Identify which cell holds the provided text, then report its (X, Y) central coordinate. 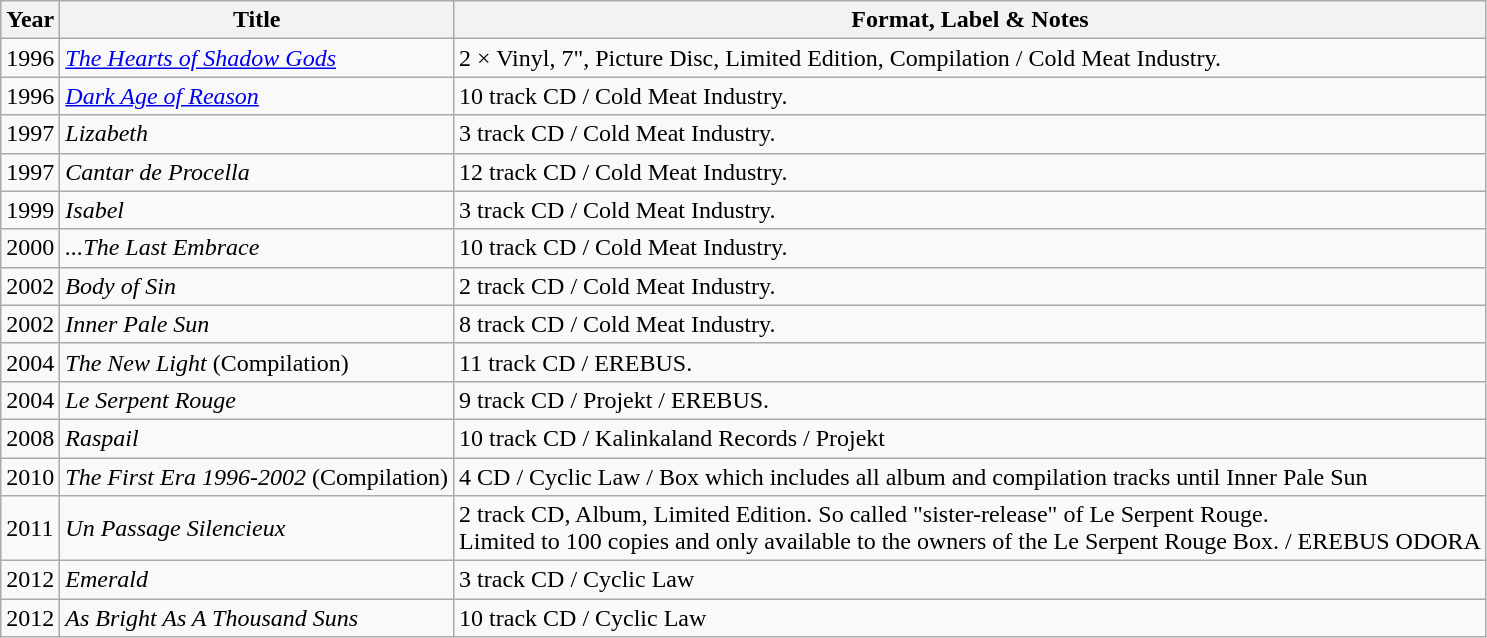
2011 (30, 528)
Emerald (257, 580)
...The Last Embrace (257, 248)
1999 (30, 210)
Le Serpent Rouge (257, 400)
2 × Vinyl, 7", Picture Disc, Limited Edition, Compilation / Cold Meat Industry. (970, 58)
Inner Pale Sun (257, 324)
Dark Age of Reason (257, 96)
2000 (30, 248)
Title (257, 20)
3 track CD / Cyclic Law (970, 580)
4 CD / Cyclic Law / Box which includes all album and compilation tracks until Inner Pale Sun (970, 477)
2010 (30, 477)
Body of Sin (257, 286)
12 track CD / Cold Meat Industry. (970, 172)
8 track CD / Cold Meat Industry. (970, 324)
Raspail (257, 438)
9 track CD / Projekt / EREBUS. (970, 400)
11 track CD / EREBUS. (970, 362)
Lizabeth (257, 134)
Year (30, 20)
2008 (30, 438)
10 track CD / Cyclic Law (970, 618)
As Bright As A Thousand Suns (257, 618)
Format, Label & Notes (970, 20)
Un Passage Silencieux (257, 528)
The New Light (Compilation) (257, 362)
2 track CD / Cold Meat Industry. (970, 286)
The First Era 1996-2002 (Compilation) (257, 477)
Cantar de Procella (257, 172)
10 track CD / Kalinkaland Records / Projekt (970, 438)
The Hearts of Shadow Gods (257, 58)
Isabel (257, 210)
